Find where the given text appears and provide that cell's center as [x, y] coordinate. 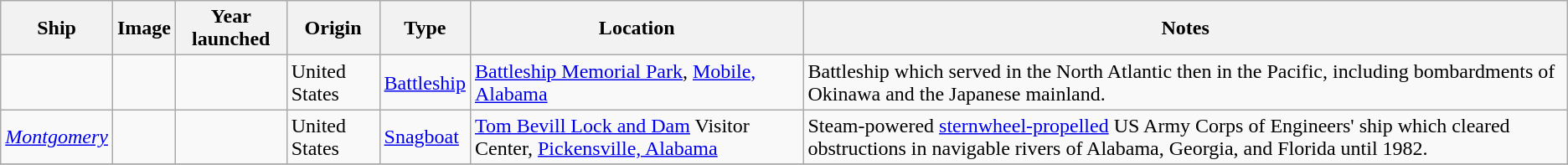
Image [144, 28]
Battleship Memorial Park, Mobile, Alabama [637, 82]
Battleship [425, 82]
Origin [333, 28]
Notes [1185, 28]
Montgomery [57, 137]
Type [425, 28]
Year launched [231, 28]
Battleship which served in the North Atlantic then in the Pacific, including bombardments of Okinawa and the Japanese mainland. [1185, 82]
Snagboat [425, 137]
Location [637, 28]
Ship [57, 28]
Tom Bevill Lock and Dam Visitor Center, Pickensville, Alabama [637, 137]
